Capture the cell that displays the provided text and extract its [X, Y] central coordinate. 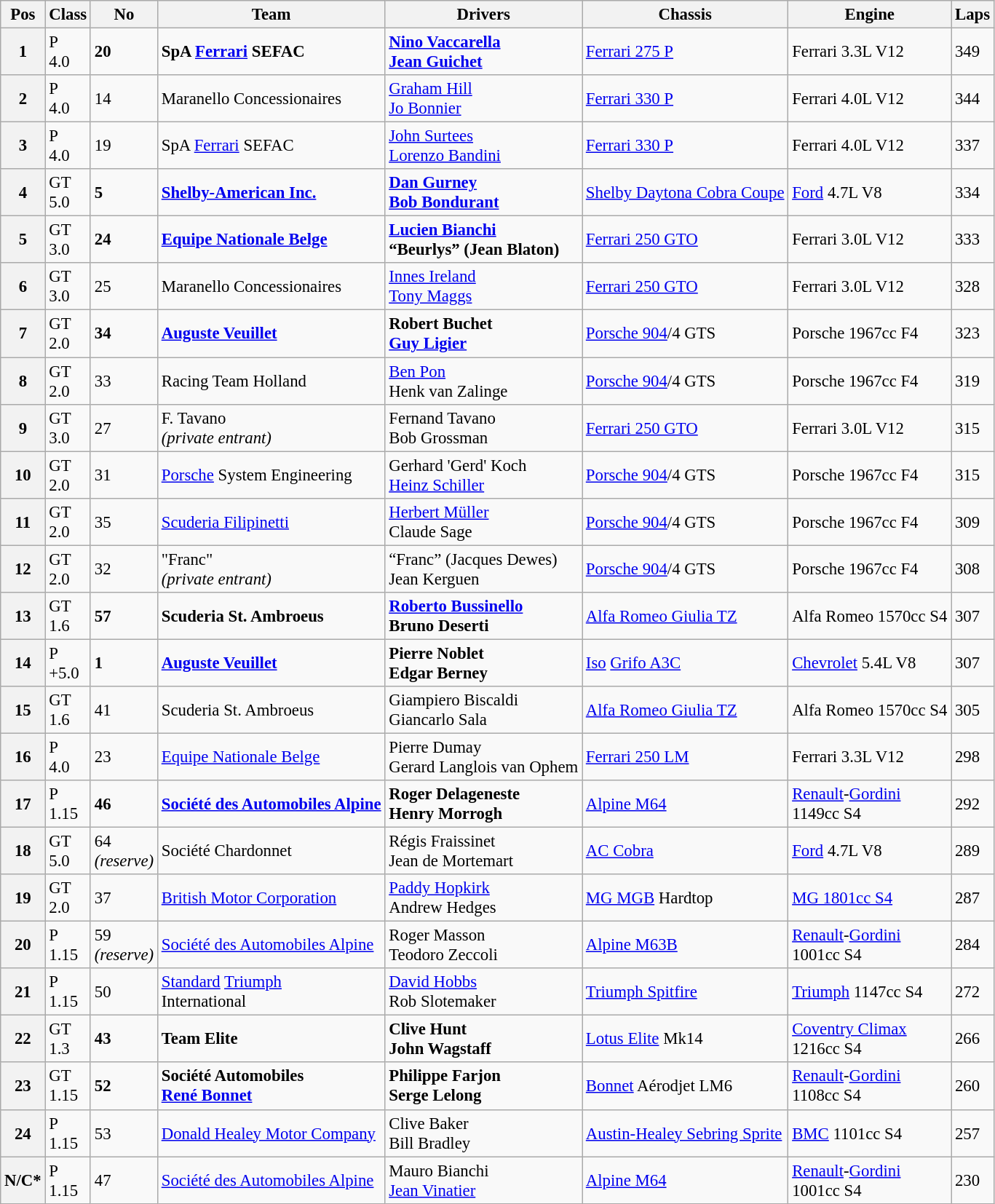
13 [23, 616]
Chevrolet 5.4L V8 [870, 662]
GT1.3 [68, 1039]
Iso Grifo A3C [686, 662]
59(reserve) [124, 945]
Roger Masson Teodoro Zeccoli [483, 945]
Renault-Gordini1149cc S4 [870, 804]
308 [972, 569]
18 [23, 852]
35 [124, 521]
344 [972, 99]
15 [23, 710]
33 [124, 381]
Philippe Farjon Serge Lelong [483, 1086]
6 [23, 287]
Clive Baker Bill Bradley [483, 1133]
2 [23, 99]
Nino Vaccarella Jean Guichet [483, 52]
4 [23, 192]
349 [972, 52]
46 [124, 804]
GT1.15 [68, 1086]
Donald Healey Motor Company [271, 1133]
319 [972, 381]
Triumph 1147cc S4 [870, 991]
50 [124, 991]
37 [124, 898]
Robert Buchet Guy Ligier [483, 333]
Chassis [686, 15]
41 [124, 710]
337 [972, 146]
25 [124, 287]
John Surtees Lorenzo Bandini [483, 146]
305 [972, 710]
Standard TriumphInternational [271, 991]
Drivers [483, 15]
Team [271, 15]
Team Elite [271, 1039]
31 [124, 475]
309 [972, 521]
257 [972, 1133]
21 [23, 991]
32 [124, 569]
272 [972, 991]
266 [972, 1039]
Dan Gurney Bob Bondurant [483, 192]
43 [124, 1039]
Herbert Müller Claude Sage [483, 521]
64(reserve) [124, 852]
333 [972, 240]
Bonnet Aérodjet LM6 [686, 1086]
9 [23, 428]
David Hobbs Rob Slotemaker [483, 991]
12 [23, 569]
34 [124, 333]
Shelby Daytona Cobra Coupe [686, 192]
292 [972, 804]
AC Cobra [686, 852]
27 [124, 428]
BMC 1101cc S4 [870, 1133]
Triumph Spitfire [686, 991]
8 [23, 381]
Engine [870, 15]
Roger Delageneste Henry Morrogh [483, 804]
298 [972, 757]
287 [972, 898]
289 [972, 852]
10 [23, 475]
Graham Hill Jo Bonnier [483, 99]
Ben Pon Henk van Zalinge [483, 381]
Mauro Bianchi Jean Vinatier [483, 1181]
16 [23, 757]
MG 1801cc S4 [870, 898]
No [124, 15]
52 [124, 1086]
Shelby-American Inc. [271, 192]
Ferrari 250 LM [686, 757]
7 [23, 333]
Lucien Bianchi “Beurlys” (Jean Blaton) [483, 240]
Société AutomobilesRené Bonnet [271, 1086]
Alpine M63B [686, 945]
Coventry Climax1216cc S4 [870, 1039]
Renault-Gordini1108cc S4 [870, 1086]
F. Tavano(private entrant) [271, 428]
“Franc” (Jacques Dewes) Jean Kerguen [483, 569]
Paddy Hopkirk Andrew Hedges [483, 898]
P+5.0 [68, 662]
Ferrari 275 P [686, 52]
328 [972, 287]
3 [23, 146]
323 [972, 333]
47 [124, 1181]
Société Chardonnet [271, 852]
Class [68, 15]
Scuderia Filipinetti [271, 521]
284 [972, 945]
17 [23, 804]
Pos [23, 15]
Giampiero Biscaldi Giancarlo Sala [483, 710]
11 [23, 521]
Pierre Dumay Gerard Langlois van Ophem [483, 757]
Innes Ireland Tony Maggs [483, 287]
57 [124, 616]
260 [972, 1086]
53 [124, 1133]
Roberto Bussinello Bruno Deserti [483, 616]
British Motor Corporation [271, 898]
22 [23, 1039]
Porsche System Engineering [271, 475]
Régis Fraissinet Jean de Mortemart [483, 852]
Clive Hunt John Wagstaff [483, 1039]
Laps [972, 15]
"Franc"(private entrant) [271, 569]
Pierre Noblet Edgar Berney [483, 662]
Austin-Healey Sebring Sprite [686, 1133]
Gerhard 'Gerd' Koch Heinz Schiller [483, 475]
Lotus Elite Mk14 [686, 1039]
Fernand Tavano Bob Grossman [483, 428]
Racing Team Holland [271, 381]
230 [972, 1181]
N/C* [23, 1181]
334 [972, 192]
MG MGB Hardtop [686, 898]
